From the cell containing the given text, extract its center point as (x, y) coordinate. 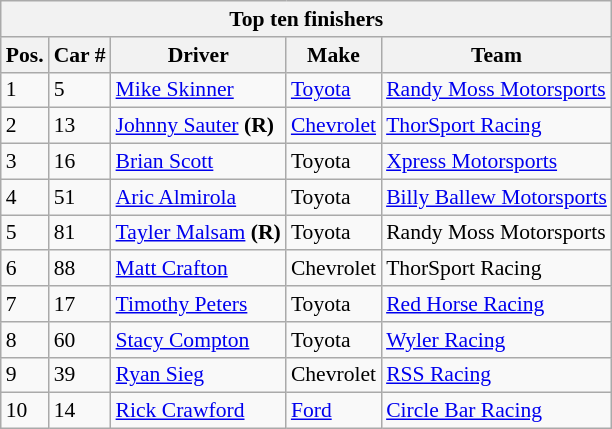
Timothy Peters (198, 304)
Circle Bar Racing (496, 411)
Stacy Compton (198, 340)
RSS Racing (496, 375)
Driver (198, 55)
Brian Scott (198, 162)
Top ten finishers (306, 19)
Ryan Sieg (198, 375)
Car # (80, 55)
Aric Almirola (198, 197)
Xpress Motorsports (496, 162)
1 (25, 90)
3 (25, 162)
Make (334, 55)
88 (80, 269)
81 (80, 233)
Rick Crawford (198, 411)
Matt Crafton (198, 269)
2 (25, 126)
7 (25, 304)
Pos. (25, 55)
6 (25, 269)
Team (496, 55)
Red Horse Racing (496, 304)
8 (25, 340)
14 (80, 411)
Ford (334, 411)
4 (25, 197)
Tayler Malsam (R) (198, 233)
17 (80, 304)
9 (25, 375)
39 (80, 375)
60 (80, 340)
Wyler Racing (496, 340)
16 (80, 162)
51 (80, 197)
Billy Ballew Motorsports (496, 197)
10 (25, 411)
13 (80, 126)
Mike Skinner (198, 90)
Johnny Sauter (R) (198, 126)
